Scan for the cell matching the given text and deliver its [X, Y] coordinate at center. 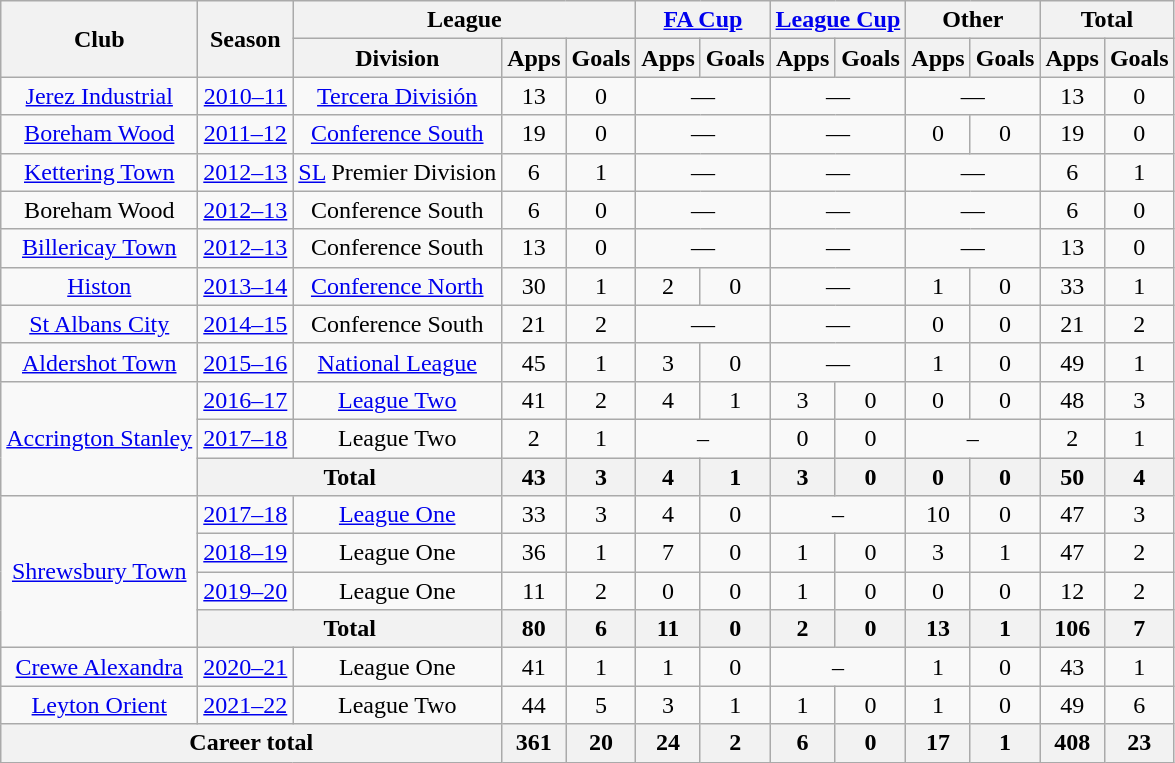
5 [601, 705]
2019–20 [246, 591]
36 [534, 553]
Billericay Town [100, 248]
Other [973, 20]
44 [534, 705]
48 [1072, 400]
106 [1072, 629]
National League [398, 362]
408 [1072, 743]
Tercera División [398, 96]
2021–22 [246, 705]
30 [534, 286]
Division [398, 58]
2020–21 [246, 667]
Crewe Alexandra [100, 667]
2018–19 [246, 553]
Kettering Town [100, 172]
Accrington Stanley [100, 438]
45 [534, 362]
10 [938, 515]
Jerez Industrial [100, 96]
23 [1139, 743]
Histon [100, 286]
20 [601, 743]
Club [100, 39]
24 [668, 743]
Season [246, 39]
League Cup [838, 20]
80 [534, 629]
Aldershot Town [100, 362]
12 [1072, 591]
2015–16 [246, 362]
50 [1072, 477]
2010–11 [246, 96]
2016–17 [246, 400]
2014–15 [246, 324]
Career total [252, 743]
361 [534, 743]
Leyton Orient [100, 705]
Conference North [398, 286]
FA Cup [703, 20]
2013–14 [246, 286]
League [464, 20]
St Albans City [100, 324]
Shrewsbury Town [100, 572]
17 [938, 743]
2011–12 [246, 134]
SL Premier Division [398, 172]
